Scan for the cell matching the given text and deliver its (X, Y) coordinate at center. 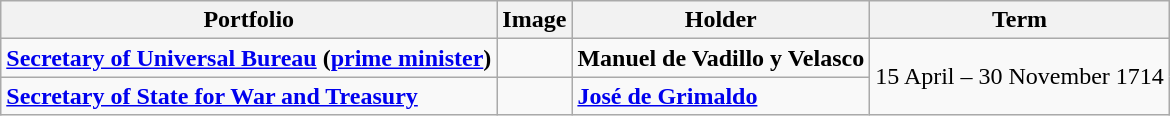
Image (534, 20)
Secretary of Universal Bureau (prime minister) (249, 58)
Holder (721, 20)
Term (1020, 20)
Secretary of State for War and Treasury (249, 96)
15 April – 30 November 1714 (1020, 77)
José de Grimaldo (721, 96)
Portfolio (249, 20)
Manuel de Vadillo y Velasco (721, 58)
